Output the [x, y] coordinate of the center of the cell containing the given text.  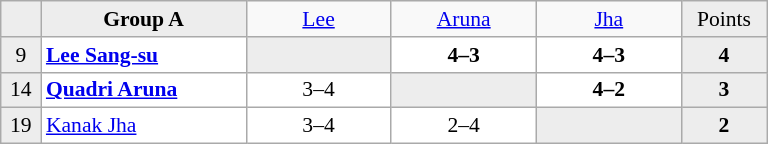
2–4 [464, 126]
Points [724, 19]
9 [21, 55]
Lee [318, 19]
Aruna [464, 19]
3 [724, 90]
Group A [144, 19]
Jha [608, 19]
Quadri Aruna [144, 90]
Kanak Jha [144, 126]
2 [724, 126]
14 [21, 90]
Lee Sang-su [144, 55]
4 [724, 55]
19 [21, 126]
4–2 [608, 90]
